Return the (x, y) coordinate for the center point of the cell that contains the specified text.  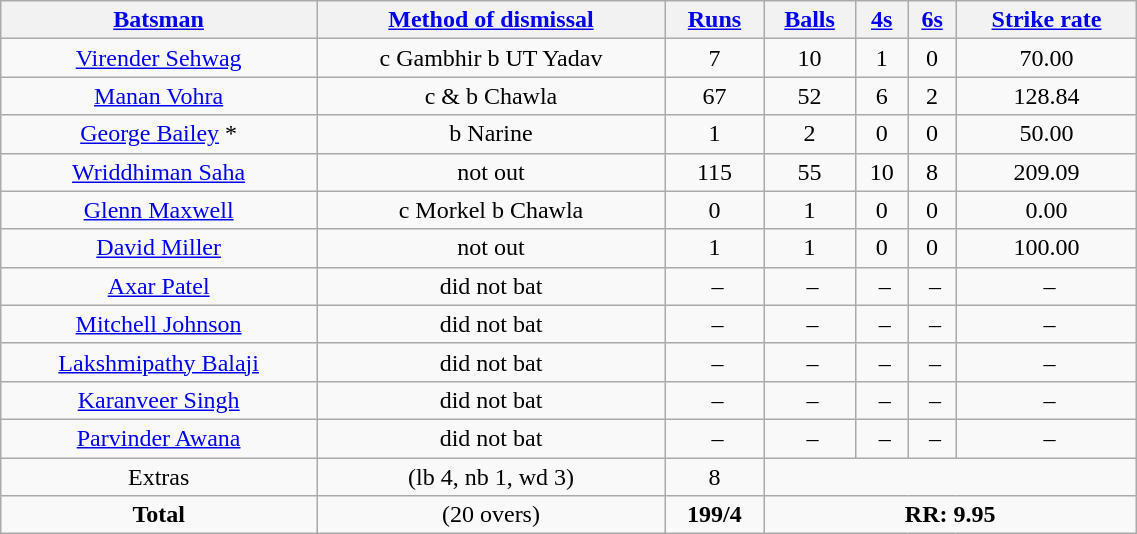
(lb 4, nb 1, wd 3) (490, 477)
Total (159, 515)
Runs (714, 20)
67 (714, 96)
Wriddhiman Saha (159, 172)
100.00 (1046, 248)
Balls (810, 20)
6 (882, 96)
128.84 (1046, 96)
6s (932, 20)
Axar Patel (159, 286)
Karanveer Singh (159, 400)
b Narine (490, 134)
52 (810, 96)
Lakshmipathy Balaji (159, 362)
George Bailey * (159, 134)
c & b Chawla (490, 96)
Glenn Maxwell (159, 210)
55 (810, 172)
209.09 (1046, 172)
Parvinder Awana (159, 438)
Method of dismissal (490, 20)
Batsman (159, 20)
Strike rate (1046, 20)
Extras (159, 477)
199/4 (714, 515)
7 (714, 58)
c Gambhir b UT Yadav (490, 58)
Manan Vohra (159, 96)
RR: 9.95 (950, 515)
Mitchell Johnson (159, 324)
(20 overs) (490, 515)
0.00 (1046, 210)
Virender Sehwag (159, 58)
70.00 (1046, 58)
50.00 (1046, 134)
4s (882, 20)
115 (714, 172)
c Morkel b Chawla (490, 210)
David Miller (159, 248)
